Return (x, y) of the center of cell containing provided text 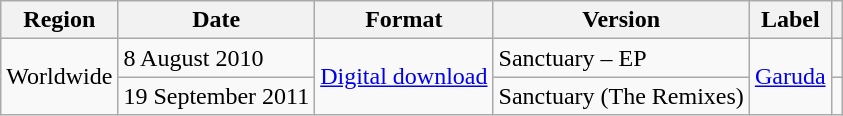
Format (404, 20)
Sanctuary – EP (621, 58)
19 September 2011 (216, 96)
Garuda (790, 77)
Worldwide (60, 77)
Digital download (404, 77)
Label (790, 20)
8 August 2010 (216, 58)
Version (621, 20)
Date (216, 20)
Region (60, 20)
Sanctuary (The Remixes) (621, 96)
